Extract the [x, y] coordinate from the center of the cell holding the provided text.  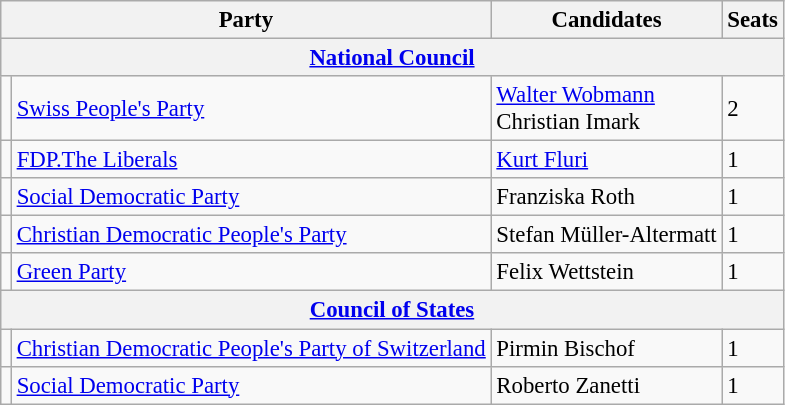
Seats [752, 20]
Christian Democratic People's Party of Switzerland [251, 348]
Candidates [606, 20]
National Council [392, 58]
Swiss People's Party [251, 108]
Franziska Roth [606, 197]
Walter WobmannChristian Imark [606, 108]
2 [752, 108]
Party [246, 20]
Green Party [251, 273]
Stefan Müller-Altermatt [606, 235]
Council of States [392, 310]
FDP.The Liberals [251, 160]
Pirmin Bischof [606, 348]
Kurt Fluri [606, 160]
Felix Wettstein [606, 273]
Roberto Zanetti [606, 385]
Christian Democratic People's Party [251, 235]
